Provide the (x, y) coordinate of the cell's center where the given text is located.  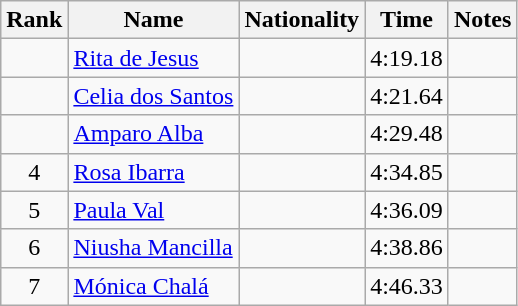
6 (34, 248)
4 (34, 172)
4:36.09 (407, 210)
Rita de Jesus (154, 58)
4:34.85 (407, 172)
Mónica Chalá (154, 286)
5 (34, 210)
Time (407, 20)
Rank (34, 20)
4:19.18 (407, 58)
Rosa Ibarra (154, 172)
4:46.33 (407, 286)
Notes (482, 20)
Name (154, 20)
4:21.64 (407, 96)
Celia dos Santos (154, 96)
Amparo Alba (154, 134)
Niusha Mancilla (154, 248)
Paula Val (154, 210)
4:29.48 (407, 134)
Nationality (302, 20)
7 (34, 286)
4:38.86 (407, 248)
